Return the [X, Y] coordinate for the center point of the cell that contains the specified text.  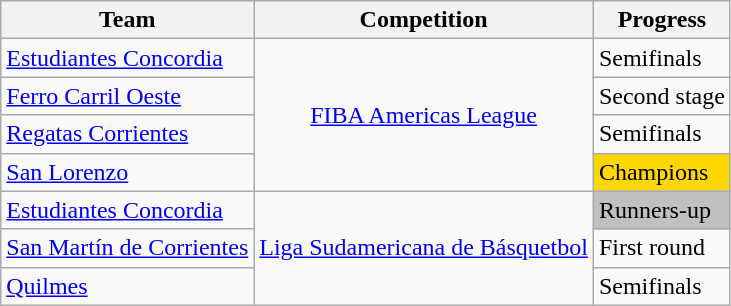
Regatas Corrientes [128, 134]
Ferro Carril Oeste [128, 96]
Second stage [662, 96]
Champions [662, 172]
Team [128, 20]
Runners-up [662, 210]
Liga Sudamericana de Básquetbol [424, 248]
FIBA Americas League [424, 115]
Competition [424, 20]
San Lorenzo [128, 172]
San Martín de Corrientes [128, 248]
Quilmes [128, 286]
First round [662, 248]
Progress [662, 20]
